Output the (X, Y) coordinate of the center of the cell containing the given text.  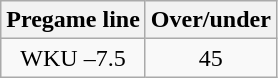
Pregame line (74, 20)
Over/under (210, 20)
WKU –7.5 (74, 58)
45 (210, 58)
